Capture the cell that displays the provided text and extract its [X, Y] central coordinate. 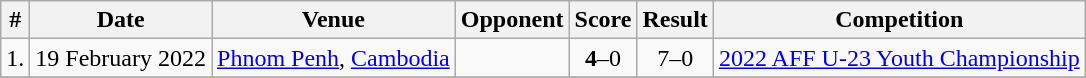
19 February 2022 [121, 58]
Result [675, 20]
2022 AFF U-23 Youth Championship [899, 58]
Score [603, 20]
Date [121, 20]
4–0 [603, 58]
Venue [334, 20]
7–0 [675, 58]
# [16, 20]
Competition [899, 20]
Phnom Penh, Cambodia [334, 58]
1. [16, 58]
Opponent [512, 20]
